Provide the [X, Y] coordinate of the cell's center where the given text is located.  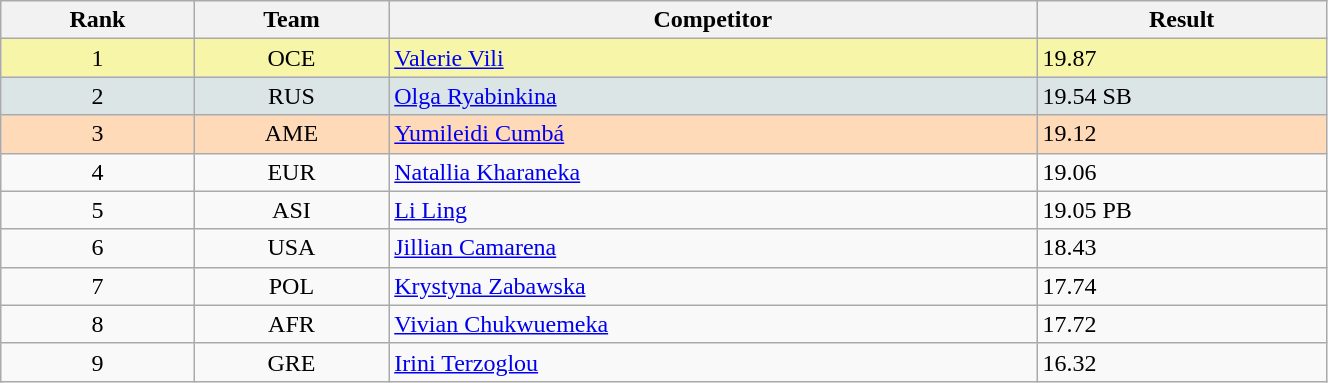
OCE [292, 58]
Jillian Camarena [713, 248]
Team [292, 20]
Valerie Vili [713, 58]
GRE [292, 362]
Result [1182, 20]
2 [98, 96]
Rank [98, 20]
17.74 [1182, 286]
Competitor [713, 20]
Irini Terzoglou [713, 362]
AME [292, 134]
EUR [292, 172]
AFR [292, 324]
8 [98, 324]
9 [98, 362]
4 [98, 172]
Krystyna Zabawska [713, 286]
Olga Ryabinkina [713, 96]
USA [292, 248]
19.06 [1182, 172]
6 [98, 248]
19.12 [1182, 134]
5 [98, 210]
19.54 SB [1182, 96]
Yumileidi Cumbá [713, 134]
Li Ling [713, 210]
1 [98, 58]
19.87 [1182, 58]
16.32 [1182, 362]
Natallia Kharaneka [713, 172]
19.05 PB [1182, 210]
7 [98, 286]
3 [98, 134]
18.43 [1182, 248]
ASI [292, 210]
Vivian Chukwuemeka [713, 324]
POL [292, 286]
17.72 [1182, 324]
RUS [292, 96]
